Identify which cell holds the provided text, then report its (x, y) central coordinate. 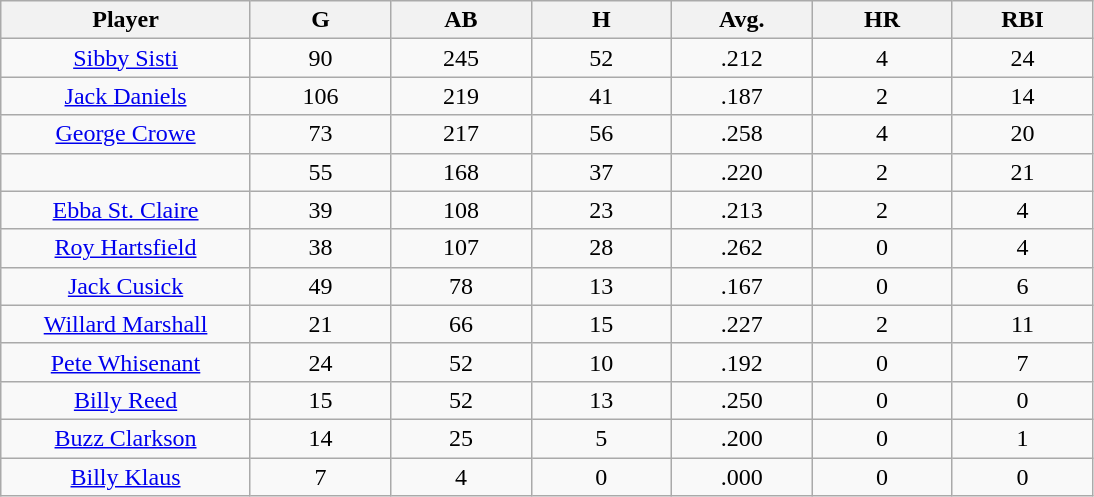
168 (461, 172)
G (320, 20)
28 (601, 248)
1 (1022, 438)
Sibby Sisti (126, 58)
.200 (742, 438)
55 (320, 172)
.213 (742, 210)
AB (461, 20)
.220 (742, 172)
90 (320, 58)
RBI (1022, 20)
73 (320, 134)
HR (882, 20)
219 (461, 96)
.212 (742, 58)
Billy Klaus (126, 477)
6 (1022, 286)
.192 (742, 362)
106 (320, 96)
.258 (742, 134)
37 (601, 172)
5 (601, 438)
38 (320, 248)
George Crowe (126, 134)
108 (461, 210)
217 (461, 134)
.167 (742, 286)
Roy Hartsfield (126, 248)
Billy Reed (126, 400)
.250 (742, 400)
Jack Daniels (126, 96)
.000 (742, 477)
39 (320, 210)
.262 (742, 248)
78 (461, 286)
20 (1022, 134)
Ebba St. Claire (126, 210)
23 (601, 210)
Jack Cusick (126, 286)
25 (461, 438)
245 (461, 58)
Avg. (742, 20)
Pete Whisenant (126, 362)
10 (601, 362)
Buzz Clarkson (126, 438)
Willard Marshall (126, 324)
56 (601, 134)
H (601, 20)
.227 (742, 324)
41 (601, 96)
.187 (742, 96)
66 (461, 324)
Player (126, 20)
49 (320, 286)
107 (461, 248)
11 (1022, 324)
